Return [X, Y] of the center of cell containing provided text 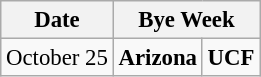
October 25 [57, 58]
Bye Week [186, 20]
Arizona [158, 58]
UCF [230, 58]
Date [57, 20]
